Detect which cell encompasses the target text, then output its (x, y) center coordinate. 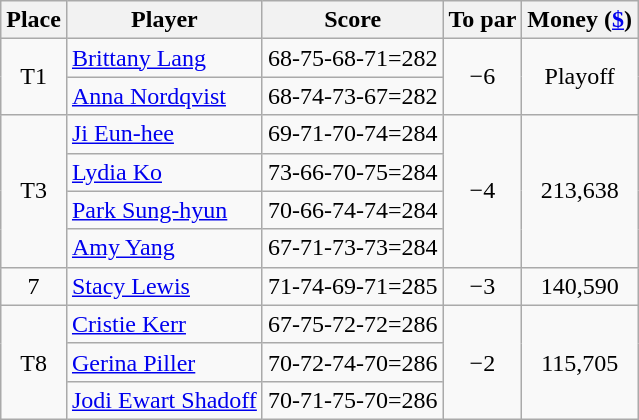
140,590 (580, 286)
Gerina Piller (164, 362)
73-66-70-75=284 (352, 172)
7 (34, 286)
70-66-74-74=284 (352, 210)
Playoff (580, 77)
T8 (34, 362)
−6 (482, 77)
Ji Eun-hee (164, 134)
Money ($) (580, 20)
Score (352, 20)
Lydia Ko (164, 172)
To par (482, 20)
Cristie Kerr (164, 324)
−2 (482, 362)
67-71-73-73=284 (352, 248)
Jodi Ewart Shadoff (164, 400)
71-74-69-71=285 (352, 286)
Player (164, 20)
Park Sung-hyun (164, 210)
68-74-73-67=282 (352, 96)
Amy Yang (164, 248)
68-75-68-71=282 (352, 58)
Stacy Lewis (164, 286)
70-72-74-70=286 (352, 362)
−4 (482, 191)
Place (34, 20)
−3 (482, 286)
115,705 (580, 362)
T3 (34, 191)
Brittany Lang (164, 58)
67-75-72-72=286 (352, 324)
70-71-75-70=286 (352, 400)
213,638 (580, 191)
Anna Nordqvist (164, 96)
69-71-70-74=284 (352, 134)
T1 (34, 77)
